Capture the cell that displays the provided text and extract its [X, Y] central coordinate. 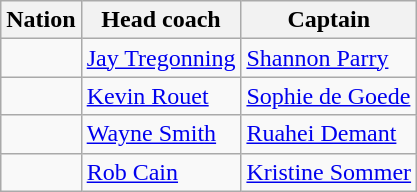
Kristine Sommer [329, 172]
Kevin Rouet [161, 96]
Ruahei Demant [329, 134]
Jay Tregonning [161, 58]
Sophie de Goede [329, 96]
Rob Cain [161, 172]
Shannon Parry [329, 58]
Head coach [161, 20]
Nation [41, 20]
Captain [329, 20]
Wayne Smith [161, 134]
